Locate the cell with the specified text and output its [x, y] center coordinate. 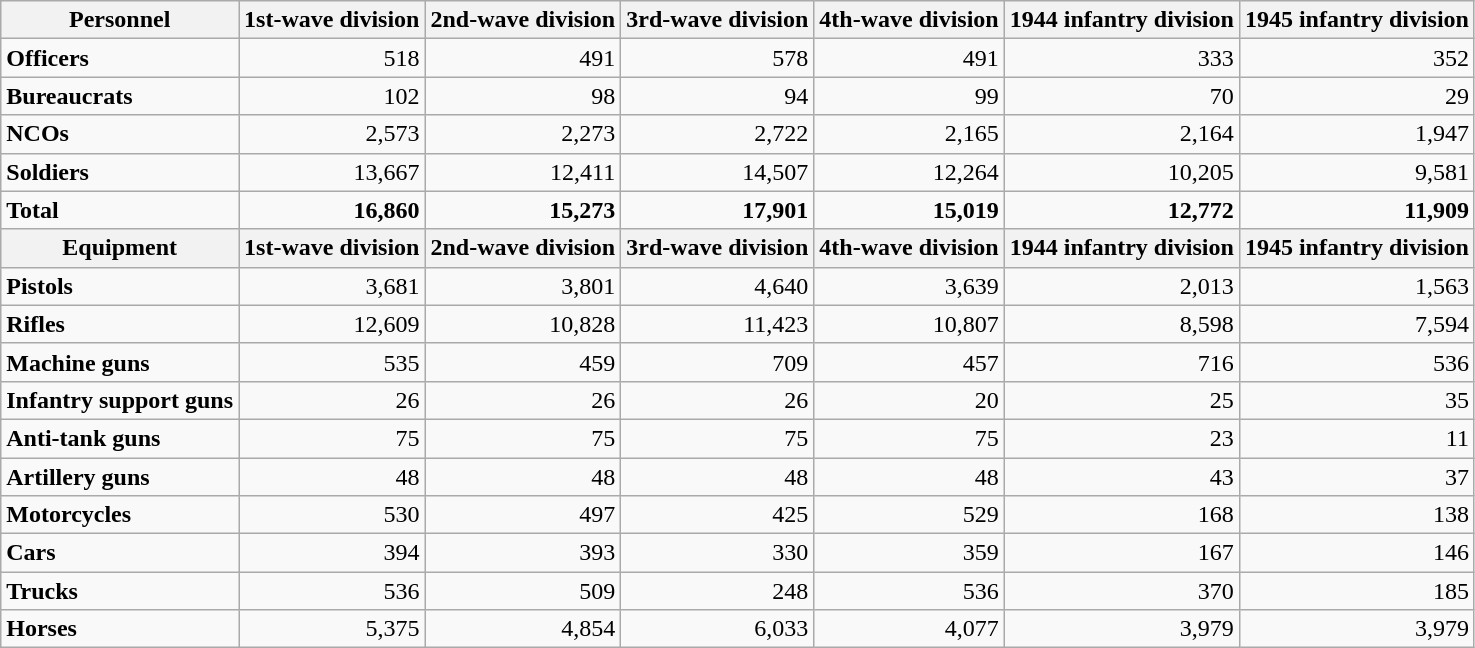
4,854 [523, 629]
16,860 [332, 210]
8,598 [1122, 324]
Trucks [120, 591]
Pistols [120, 286]
716 [1122, 362]
2,722 [718, 134]
2,013 [1122, 286]
Rifles [120, 324]
333 [1122, 58]
3,801 [523, 286]
1,947 [1356, 134]
11 [1356, 438]
20 [909, 400]
394 [332, 553]
3,681 [332, 286]
352 [1356, 58]
Horses [120, 629]
370 [1122, 591]
94 [718, 96]
99 [909, 96]
23 [1122, 438]
457 [909, 362]
2,573 [332, 134]
709 [718, 362]
Soldiers [120, 172]
6,033 [718, 629]
2,273 [523, 134]
Motorcycles [120, 515]
11,423 [718, 324]
Bureaucrats [120, 96]
10,828 [523, 324]
12,609 [332, 324]
185 [1356, 591]
167 [1122, 553]
Machine guns [120, 362]
70 [1122, 96]
393 [523, 553]
168 [1122, 515]
15,273 [523, 210]
529 [909, 515]
NCOs [120, 134]
359 [909, 553]
Officers [120, 58]
578 [718, 58]
530 [332, 515]
2,165 [909, 134]
Artillery guns [120, 477]
12,264 [909, 172]
14,507 [718, 172]
12,772 [1122, 210]
4,077 [909, 629]
9,581 [1356, 172]
Equipment [120, 248]
17,901 [718, 210]
98 [523, 96]
425 [718, 515]
10,205 [1122, 172]
459 [523, 362]
37 [1356, 477]
146 [1356, 553]
Personnel [120, 20]
497 [523, 515]
Cars [120, 553]
Infantry support guns [120, 400]
5,375 [332, 629]
Anti-tank guns [120, 438]
35 [1356, 400]
43 [1122, 477]
3,639 [909, 286]
29 [1356, 96]
12,411 [523, 172]
248 [718, 591]
2,164 [1122, 134]
15,019 [909, 210]
509 [523, 591]
25 [1122, 400]
518 [332, 58]
11,909 [1356, 210]
Total [120, 210]
102 [332, 96]
7,594 [1356, 324]
4,640 [718, 286]
1,563 [1356, 286]
330 [718, 553]
10,807 [909, 324]
138 [1356, 515]
535 [332, 362]
13,667 [332, 172]
